Find where the given text appears and provide that cell's center as (X, Y) coordinate. 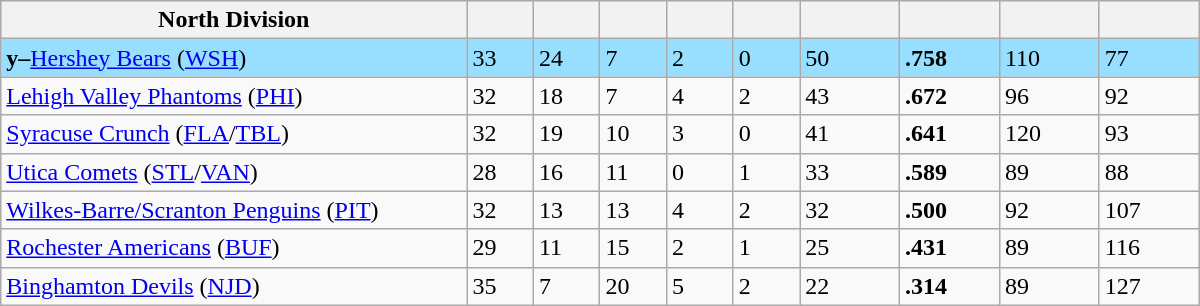
18 (566, 96)
Wilkes-Barre/Scranton Penguins (PIT) (234, 210)
.758 (950, 58)
24 (566, 58)
29 (500, 248)
93 (1149, 134)
10 (634, 134)
5 (700, 286)
110 (1049, 58)
35 (500, 286)
Syracuse Crunch (FLA/TBL) (234, 134)
50 (850, 58)
25 (850, 248)
116 (1149, 248)
Utica Comets (STL/VAN) (234, 172)
3 (700, 134)
Lehigh Valley Phantoms (PHI) (234, 96)
88 (1149, 172)
120 (1049, 134)
77 (1149, 58)
.641 (950, 134)
19 (566, 134)
41 (850, 134)
.500 (950, 210)
North Division (234, 20)
28 (500, 172)
20 (634, 286)
.589 (950, 172)
96 (1049, 96)
Rochester Americans (BUF) (234, 248)
Binghamton Devils (NJD) (234, 286)
127 (1149, 286)
15 (634, 248)
.314 (950, 286)
22 (850, 286)
y–Hershey Bears (WSH) (234, 58)
.672 (950, 96)
43 (850, 96)
107 (1149, 210)
16 (566, 172)
.431 (950, 248)
